Find where the given text appears and provide that cell's center as (X, Y) coordinate. 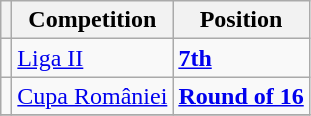
Cupa României (92, 96)
Competition (92, 20)
Liga II (92, 58)
7th (241, 58)
Position (241, 20)
Round of 16 (241, 96)
